Search for the cell housing the specified text and yield its (x, y) center coordinate. 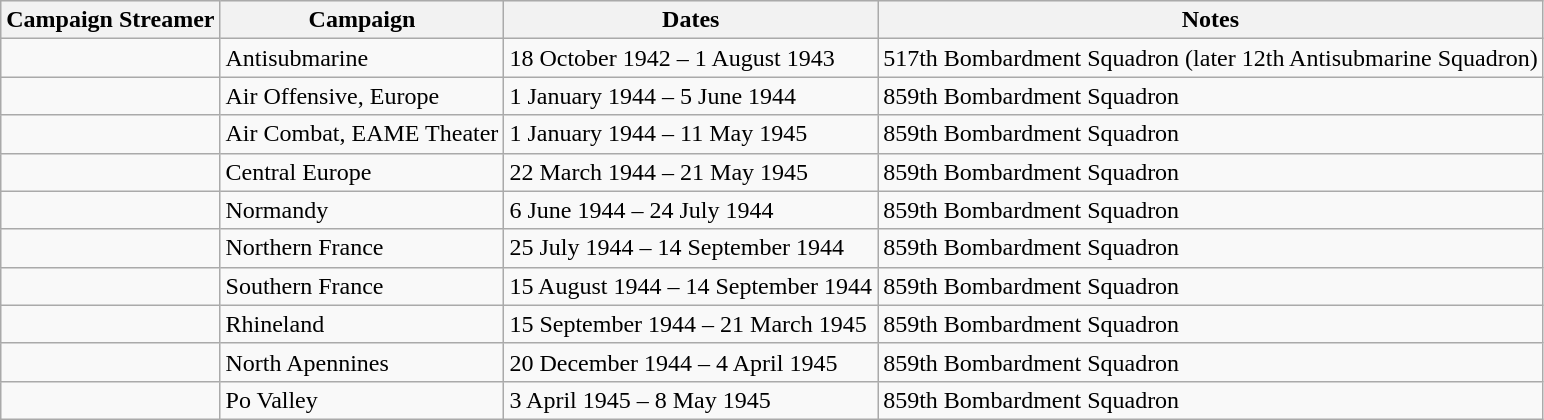
Po Valley (362, 400)
Central Europe (362, 172)
Normandy (362, 210)
Campaign (362, 20)
15 August 1944 – 14 September 1944 (691, 286)
Air Combat, EAME Theater (362, 134)
Northern France (362, 248)
1 January 1944 – 5 June 1944 (691, 96)
15 September 1944 – 21 March 1945 (691, 324)
3 April 1945 – 8 May 1945 (691, 400)
Antisubmarine (362, 58)
Notes (1211, 20)
517th Bombardment Squadron (later 12th Antisubmarine Squadron) (1211, 58)
Campaign Streamer (110, 20)
Rhineland (362, 324)
22 March 1944 – 21 May 1945 (691, 172)
Air Offensive, Europe (362, 96)
1 January 1944 – 11 May 1945 (691, 134)
20 December 1944 – 4 April 1945 (691, 362)
25 July 1944 – 14 September 1944 (691, 248)
18 October 1942 – 1 August 1943 (691, 58)
6 June 1944 – 24 July 1944 (691, 210)
Dates (691, 20)
North Apennines (362, 362)
Southern France (362, 286)
